Determine the [x, y] coordinate at the center of the cell enclosing the given text.  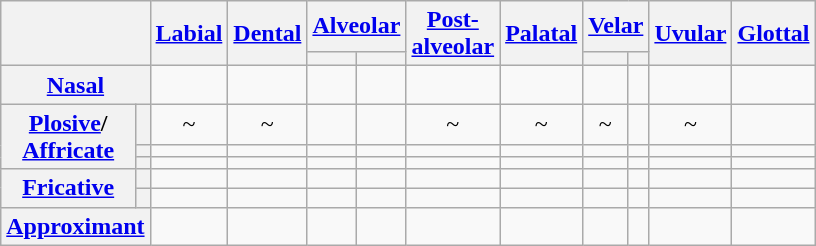
Plosive/Affricate [68, 136]
Uvular [690, 34]
Post-alveolar [453, 34]
Dental [268, 34]
Fricative [68, 188]
Nasal [76, 85]
Labial [189, 34]
Palatal [542, 34]
Alveolar [356, 26]
Glottal [774, 34]
Approximant [76, 226]
Velar [616, 26]
